Extract the (x, y) coordinate from the center of the cell holding the provided text.  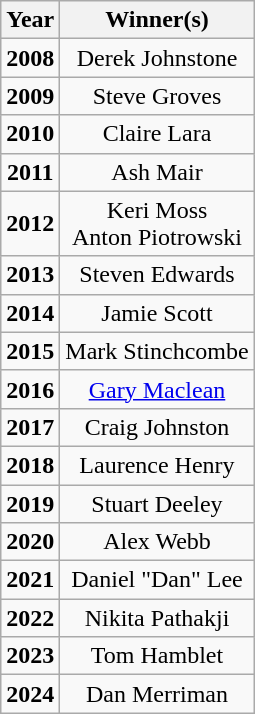
2018 (30, 465)
Craig Johnston (157, 427)
2014 (30, 313)
Daniel "Dan" Lee (157, 580)
2011 (30, 172)
2015 (30, 351)
2013 (30, 275)
Tom Hamblet (157, 656)
2008 (30, 58)
2020 (30, 542)
Year (30, 20)
Dan Merriman (157, 694)
2012 (30, 224)
Nikita Pathakji (157, 618)
Mark Stinchcombe (157, 351)
2009 (30, 96)
Alex Webb (157, 542)
Keri Moss Anton Piotrowski (157, 224)
Jamie Scott (157, 313)
Laurence Henry (157, 465)
2024 (30, 694)
2017 (30, 427)
Steve Groves (157, 96)
2016 (30, 389)
2019 (30, 503)
2021 (30, 580)
Steven Edwards (157, 275)
Gary Maclean (157, 389)
Winner(s) (157, 20)
Ash Mair (157, 172)
Derek Johnstone (157, 58)
2010 (30, 134)
2022 (30, 618)
2023 (30, 656)
Stuart Deeley (157, 503)
Claire Lara (157, 134)
